From the cell containing the given text, extract its center point as (X, Y) coordinate. 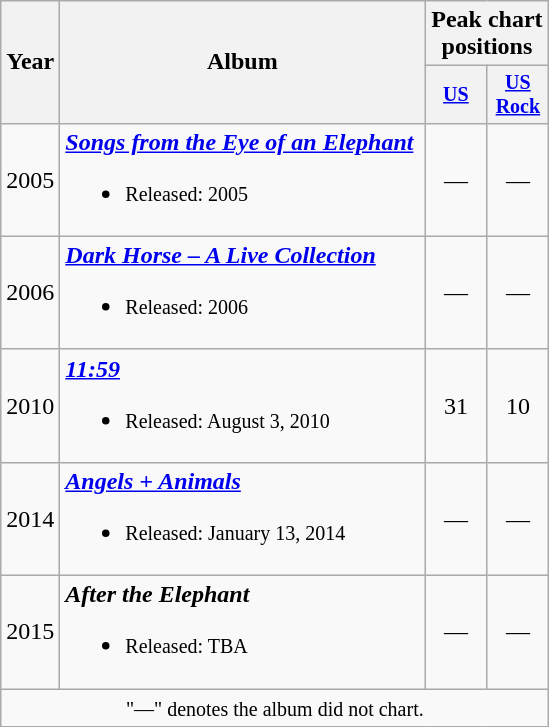
Dark Horse – A Live CollectionReleased: 2006 (242, 292)
31 (456, 406)
11:59Released: August 3, 2010 (242, 406)
2010 (30, 406)
Album (242, 62)
Angels + AnimalsReleased: January 13, 2014 (242, 518)
Year (30, 62)
2015 (30, 632)
2005 (30, 180)
Songs from the Eye of an Elephant Released: 2005 (242, 180)
2014 (30, 518)
2006 (30, 292)
After the ElephantReleased: TBA (242, 632)
US (456, 94)
"—" denotes the album did not chart. (275, 708)
Peak chart positions (487, 34)
10 (518, 406)
US Rock (518, 94)
